Return [x, y] of the center of cell containing provided text 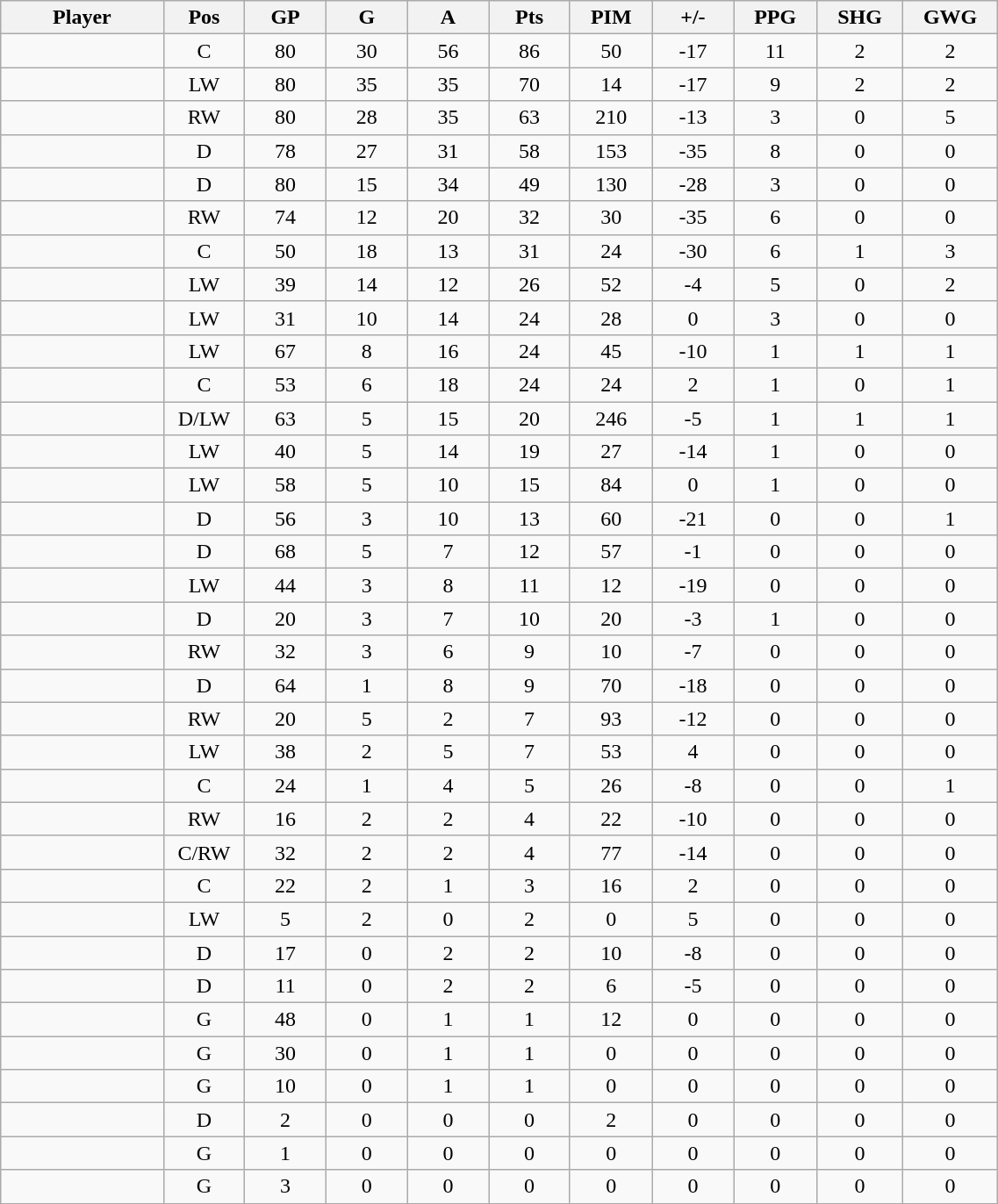
-30 [693, 251]
-19 [693, 585]
246 [611, 419]
PIM [611, 18]
-18 [693, 685]
38 [286, 752]
45 [611, 351]
34 [448, 184]
SHG [860, 18]
77 [611, 852]
A [448, 18]
-12 [693, 719]
-7 [693, 652]
Player [83, 18]
44 [286, 585]
GP [286, 18]
84 [611, 485]
49 [530, 184]
74 [286, 218]
Pts [530, 18]
78 [286, 151]
-28 [693, 184]
-3 [693, 619]
57 [611, 552]
40 [286, 452]
-4 [693, 284]
60 [611, 519]
GWG [950, 18]
Pos [204, 18]
PPG [776, 18]
64 [286, 685]
93 [611, 719]
52 [611, 284]
C/RW [204, 852]
153 [611, 151]
+/- [693, 18]
17 [286, 952]
67 [286, 351]
-21 [693, 519]
39 [286, 284]
68 [286, 552]
86 [530, 51]
130 [611, 184]
-13 [693, 118]
48 [286, 1020]
D/LW [204, 419]
19 [530, 452]
-1 [693, 552]
210 [611, 118]
